For the text-containing cell, return its midpoint in (x, y) coordinate format. 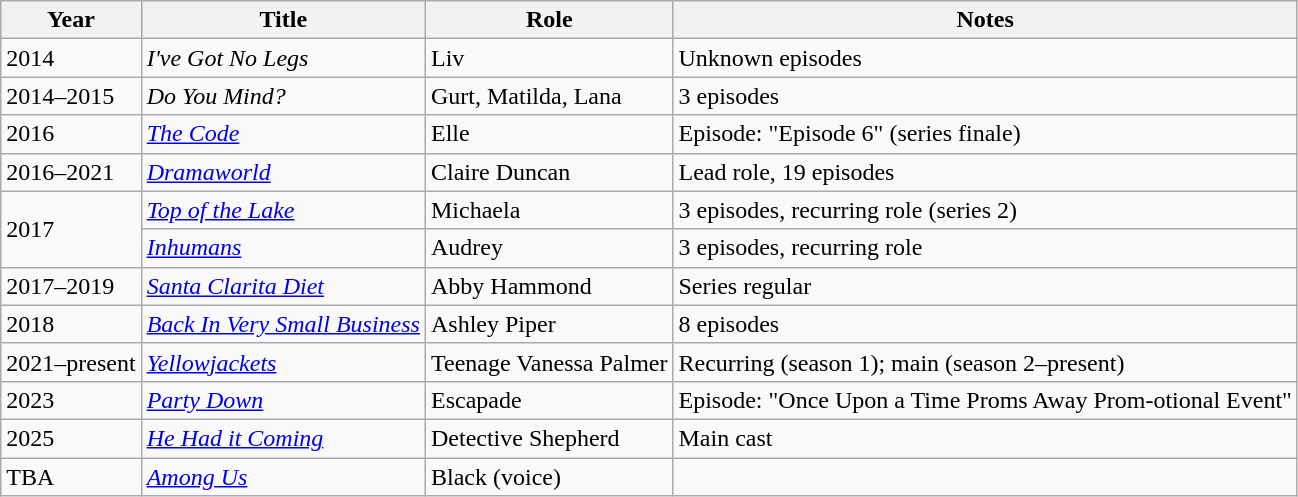
3 episodes (985, 96)
Santa Clarita Diet (283, 286)
Title (283, 20)
2025 (71, 438)
Audrey (549, 248)
Unknown episodes (985, 58)
2014–2015 (71, 96)
2023 (71, 400)
2017–2019 (71, 286)
Black (voice) (549, 477)
2017 (71, 229)
Among Us (283, 477)
Detective Shepherd (549, 438)
I've Got No Legs (283, 58)
Back In Very Small Business (283, 324)
Recurring (season 1); main (season 2–present) (985, 362)
Gurt, Matilda, Lana (549, 96)
Elle (549, 134)
The Code (283, 134)
Notes (985, 20)
Abby Hammond (549, 286)
2014 (71, 58)
2021–present (71, 362)
Top of the Lake (283, 210)
Lead role, 19 episodes (985, 172)
Inhumans (283, 248)
2016 (71, 134)
2018 (71, 324)
Michaela (549, 210)
Do You Mind? (283, 96)
Episode: "Once Upon a Time Proms Away Prom-otional Event" (985, 400)
Escapade (549, 400)
Ashley Piper (549, 324)
Main cast (985, 438)
He Had it Coming (283, 438)
Liv (549, 58)
Party Down (283, 400)
Episode: "Episode 6" (series finale) (985, 134)
Dramaworld (283, 172)
TBA (71, 477)
Claire Duncan (549, 172)
3 episodes, recurring role (985, 248)
2016–2021 (71, 172)
3 episodes, recurring role (series 2) (985, 210)
Yellowjackets (283, 362)
Role (549, 20)
Teenage Vanessa Palmer (549, 362)
Year (71, 20)
Series regular (985, 286)
8 episodes (985, 324)
